Output the (x, y) coordinate of the center of the cell containing the given text.  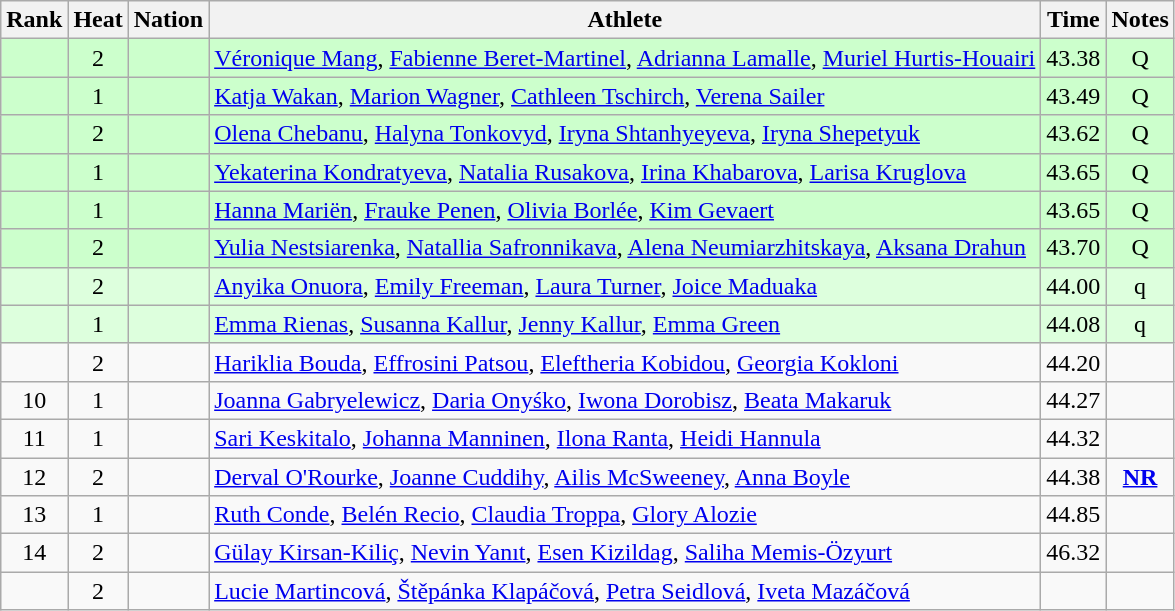
44.00 (1074, 286)
11 (34, 438)
12 (34, 477)
Yulia Nestsiarenka, Natallia Safronnikava, Alena Neumiarzhitskaya, Aksana Drahun (625, 248)
Katja Wakan, Marion Wagner, Cathleen Tschirch, Verena Sailer (625, 96)
Rank (34, 20)
Joanna Gabryelewicz, Daria Onyśko, Iwona Dorobisz, Beata Makaruk (625, 400)
Gülay Kirsan-Kiliç, Nevin Yanıt, Esen Kizildag, Saliha Memis-Özyurt (625, 553)
14 (34, 553)
Olena Chebanu, Halyna Tonkovyd, Iryna Shtanhyeyeva, Iryna Shepetyuk (625, 134)
Yekaterina Kondratyeva, Natalia Rusakova, Irina Khabarova, Larisa Kruglova (625, 172)
43.49 (1074, 96)
44.27 (1074, 400)
Lucie Martincová, Štěpánka Klapáčová, Petra Seidlová, Iveta Mazáčová (625, 591)
Derval O'Rourke, Joanne Cuddihy, Ailis McSweeney, Anna Boyle (625, 477)
44.08 (1074, 324)
NR (1140, 477)
Time (1074, 20)
Emma Rienas, Susanna Kallur, Jenny Kallur, Emma Green (625, 324)
Athlete (625, 20)
44.20 (1074, 362)
Hanna Mariën, Frauke Penen, Olivia Borlée, Kim Gevaert (625, 210)
Anyika Onuora, Emily Freeman, Laura Turner, Joice Maduaka (625, 286)
Ruth Conde, Belén Recio, Claudia Troppa, Glory Alozie (625, 515)
43.38 (1074, 58)
44.32 (1074, 438)
46.32 (1074, 553)
Nation (168, 20)
43.70 (1074, 248)
44.85 (1074, 515)
Notes (1140, 20)
Sari Keskitalo, Johanna Manninen, Ilona Ranta, Heidi Hannula (625, 438)
Véronique Mang, Fabienne Beret-Martinel, Adrianna Lamalle, Muriel Hurtis-Houairi (625, 58)
13 (34, 515)
10 (34, 400)
43.62 (1074, 134)
44.38 (1074, 477)
Heat (98, 20)
Hariklia Bouda, Effrosini Patsou, Eleftheria Kobidou, Georgia Kokloni (625, 362)
